From the cell containing the given text, extract its center point as (X, Y) coordinate. 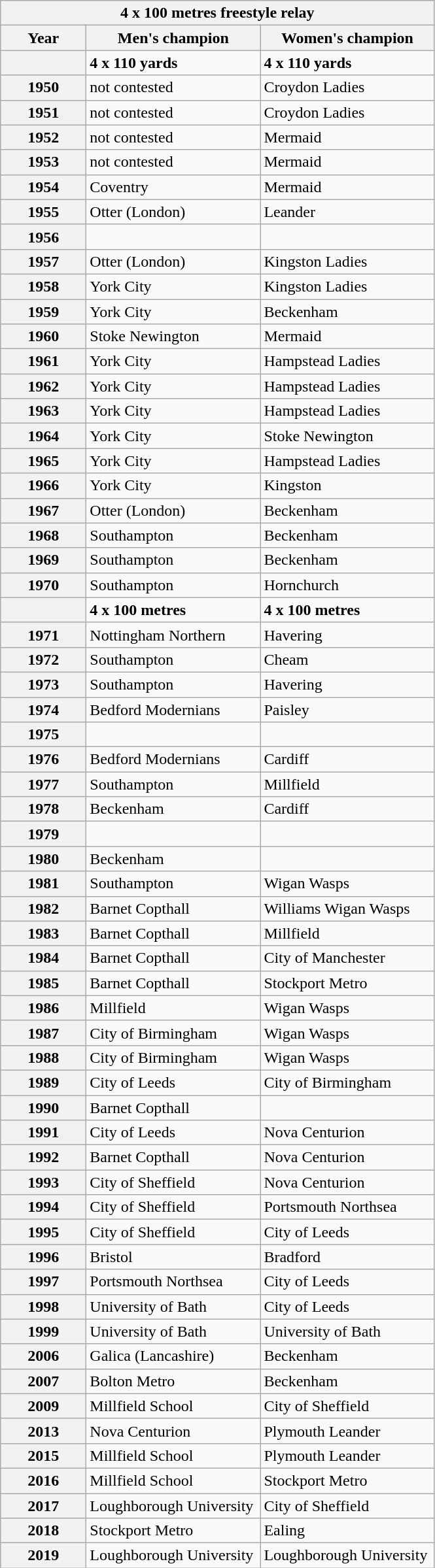
1966 (43, 486)
1969 (43, 560)
Nottingham Northern (173, 635)
2017 (43, 1505)
1963 (43, 411)
Hornchurch (347, 585)
1980 (43, 859)
Bradford (347, 1257)
1958 (43, 286)
1993 (43, 1182)
2016 (43, 1480)
1972 (43, 659)
1974 (43, 709)
1970 (43, 585)
Coventry (173, 187)
1951 (43, 112)
1984 (43, 958)
1950 (43, 88)
1954 (43, 187)
Leander (347, 212)
1955 (43, 212)
1957 (43, 261)
1964 (43, 436)
1998 (43, 1307)
2015 (43, 1456)
1975 (43, 735)
1985 (43, 983)
2009 (43, 1406)
1965 (43, 461)
1956 (43, 237)
2018 (43, 1531)
1995 (43, 1232)
1990 (43, 1108)
1967 (43, 510)
1962 (43, 386)
Williams Wigan Wasps (347, 909)
1992 (43, 1158)
1976 (43, 759)
1994 (43, 1207)
1959 (43, 312)
Galica (Lancashire) (173, 1356)
City of Manchester (347, 958)
Year (43, 38)
1986 (43, 1008)
1997 (43, 1282)
1999 (43, 1331)
1960 (43, 337)
Kingston (347, 486)
1952 (43, 137)
4 x 100 metres freestyle relay (217, 13)
1983 (43, 933)
1977 (43, 784)
1971 (43, 635)
1961 (43, 361)
2007 (43, 1381)
1996 (43, 1257)
Paisley (347, 709)
Women's champion (347, 38)
Men's champion (173, 38)
1991 (43, 1133)
2013 (43, 1431)
1973 (43, 684)
2006 (43, 1356)
Cheam (347, 659)
Bolton Metro (173, 1381)
1988 (43, 1058)
1982 (43, 909)
1953 (43, 162)
Bristol (173, 1257)
2019 (43, 1556)
1981 (43, 884)
1987 (43, 1033)
Ealing (347, 1531)
1968 (43, 535)
1989 (43, 1082)
1979 (43, 834)
1978 (43, 809)
